Capture the cell that displays the provided text and extract its (x, y) central coordinate. 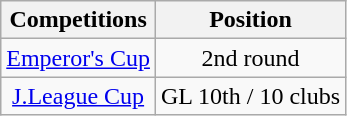
Position (250, 20)
J.League Cup (78, 96)
Competitions (78, 20)
2nd round (250, 58)
Emperor's Cup (78, 58)
GL 10th / 10 clubs (250, 96)
